Provide the (X, Y) coordinate of the cell's center where the given text is located.  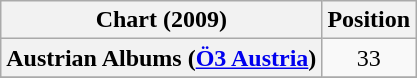
Position (369, 20)
33 (369, 58)
Chart (2009) (162, 20)
Austrian Albums (Ö3 Austria) (162, 58)
